From the cell containing the given text, extract its center point as [X, Y] coordinate. 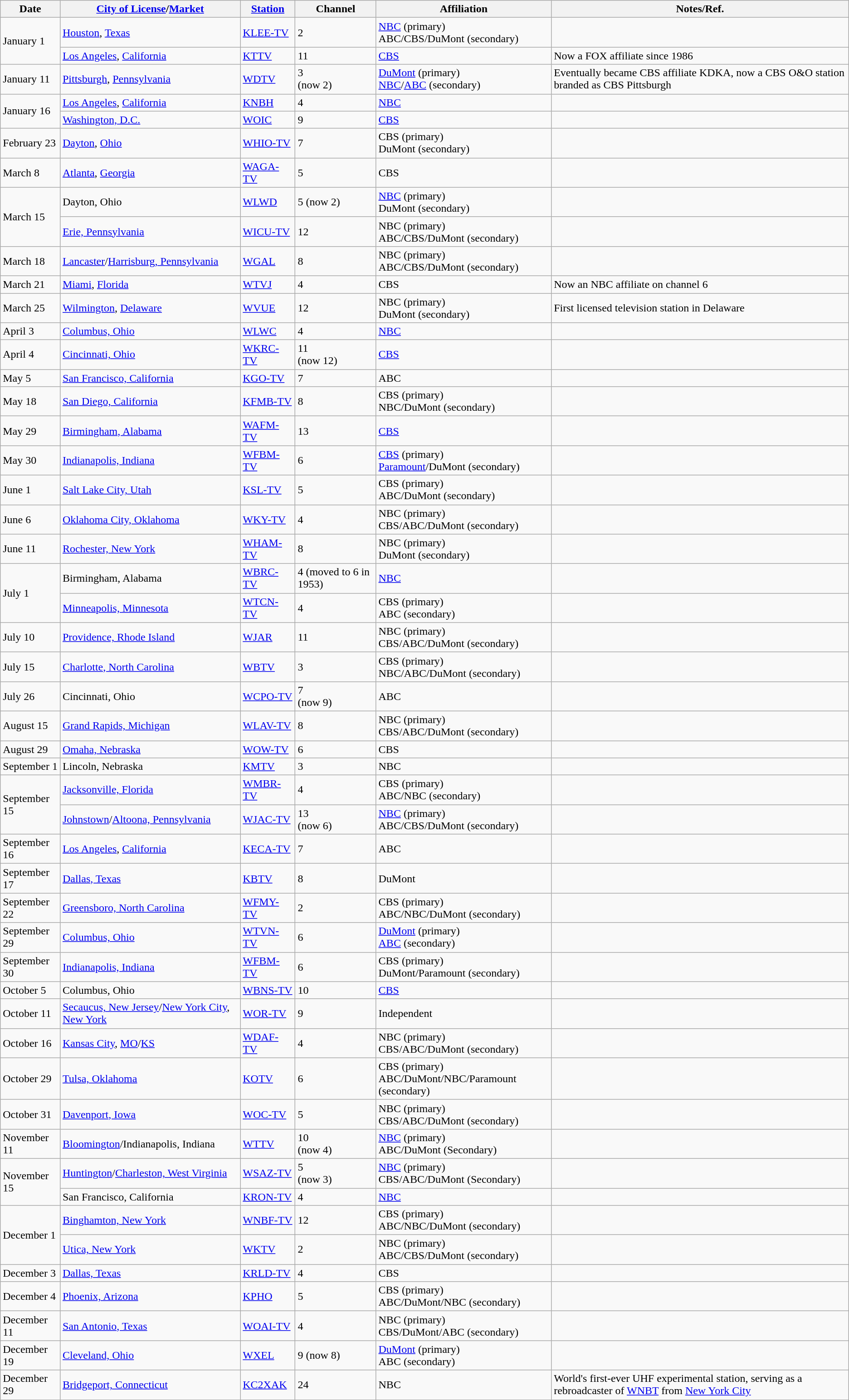
WOR-TV [268, 1014]
December 3 [30, 1273]
Now an NBC affiliate on channel 6 [700, 284]
WBNS-TV [268, 990]
March 18 [30, 261]
Erie, Pennsylvania [150, 231]
WNBF-TV [268, 1220]
December 1 [30, 1235]
December 11 [30, 1326]
October 29 [30, 1079]
June 11 [30, 549]
WAFM-TV [268, 431]
WFMY-TV [268, 908]
NBC (primary) CBS/DuMont/ABC (secondary) [464, 1326]
WVUE [268, 307]
WTTV [268, 1143]
Notes/Ref. [700, 9]
September 1 [30, 767]
WLAV-TV [268, 725]
WJAR [268, 637]
Omaha, Nebraska [150, 749]
March 21 [30, 284]
CBS (primary) DuMont (secondary) [464, 143]
WHAM-TV [268, 549]
DuMont [464, 879]
KPHO [268, 1297]
Oklahoma City, Oklahoma [150, 520]
Cleveland, Ohio [150, 1356]
CBS (primary) Paramount/DuMont (secondary) [464, 461]
11 (now 12) [336, 355]
March 15 [30, 217]
CBS (primary) ABC/DuMont (secondary) [464, 490]
December 4 [30, 1297]
Wilmington, Delaware [150, 307]
Charlotte, North Carolina [150, 666]
KNBH [268, 102]
Kansas City, MO/KS [150, 1043]
January 11 [30, 79]
Grand Rapids, Michigan [150, 725]
September 16 [30, 849]
DuMont (primary) NBC/ABC (secondary) [464, 79]
CBS (primary) ABC (secondary) [464, 608]
WTVJ [268, 284]
WOC-TV [268, 1114]
CBS (primary) NBC/DuMont (secondary) [464, 402]
WKTV [268, 1249]
October 5 [30, 990]
WLWC [268, 331]
CBS (primary) ABC/DuMont/NBC/Paramount (secondary) [464, 1079]
September 15 [30, 805]
First licensed television station in Delaware [700, 307]
October 11 [30, 1014]
Eventually became CBS affiliate KDKA, now a CBS O&O station branded as CBS Pittsburgh [700, 79]
10 [336, 990]
April 3 [30, 331]
September 22 [30, 908]
WTCN-TV [268, 608]
May 5 [30, 378]
January 16 [30, 111]
WSAZ-TV [268, 1173]
October 16 [30, 1043]
June 1 [30, 490]
Pittsburgh, Pennsylvania [150, 79]
KECA-TV [268, 849]
Bridgeport, Connecticut [150, 1385]
KC2XAK [268, 1385]
Utica, New York [150, 1249]
WDTV [268, 79]
WMBR-TV [268, 790]
WGAL [268, 261]
WHIO-TV [268, 143]
Providence, Rhode Island [150, 637]
May 30 [30, 461]
NBC (primary) ABC/DuMont (Secondary) [464, 1143]
KGO-TV [268, 378]
July 10 [30, 637]
Date [30, 9]
WTVN-TV [268, 938]
City of License/Market [150, 9]
5 (now 3) [336, 1173]
Phoenix, Arizona [150, 1297]
CBS (primary) ABC/NBC (secondary) [464, 790]
September 30 [30, 967]
Bloomington/Indianapolis, Indiana [150, 1143]
KOTV [268, 1079]
Davenport, Iowa [150, 1114]
San Antonio, Texas [150, 1326]
Affiliation [464, 9]
KMTV [268, 767]
Lincoln, Nebraska [150, 767]
August 29 [30, 749]
CBS (primary) NBC/ABC/DuMont (secondary) [464, 666]
NBC (primary) CBS/ABC/DuMont (Secondary) [464, 1173]
January 1 [30, 41]
Independent [464, 1014]
WKY-TV [268, 520]
KFMB-TV [268, 402]
3 (now 2) [336, 79]
Station [268, 9]
December 19 [30, 1356]
Minneapolis, Minnesota [150, 608]
KRON-TV [268, 1196]
WDAF-TV [268, 1043]
KRLD-TV [268, 1273]
KTTV [268, 56]
Now a FOX affiliate since 1986 [700, 56]
July 15 [30, 666]
13 (now 6) [336, 820]
WBRC-TV [268, 578]
Huntington/Charleston, West Virginia [150, 1173]
WICU-TV [268, 231]
Channel [336, 9]
CBS (primary) ABC/DuMont/NBC (secondary) [464, 1297]
June 6 [30, 520]
9 (now 8) [336, 1356]
February 23 [30, 143]
WAGA-TV [268, 172]
November 11 [30, 1143]
Atlanta, Georgia [150, 172]
24 [336, 1385]
Salt Lake City, Utah [150, 490]
WCPO-TV [268, 696]
March 8 [30, 172]
CBS (primary) DuMont/Paramount (secondary) [464, 967]
May 29 [30, 431]
Secaucus, New Jersey/New York City, New York [150, 1014]
Washington, D.C. [150, 120]
10 (now 4) [336, 1143]
July 1 [30, 593]
13 [336, 431]
July 26 [30, 696]
Rochester, New York [150, 549]
August 15 [30, 725]
WOAI-TV [268, 1326]
May 18 [30, 402]
March 25 [30, 307]
KSL-TV [268, 490]
Houston, Texas [150, 33]
April 4 [30, 355]
5 (now 2) [336, 202]
October 31 [30, 1114]
WOIC [268, 120]
KBTV [268, 879]
Tulsa, Oklahoma [150, 1079]
World's first-ever UHF experimental station, serving as a rebroadcaster of WNBT from New York City [700, 1385]
WBTV [268, 666]
WOW-TV [268, 749]
Jacksonville, Florida [150, 790]
Greensboro, North Carolina [150, 908]
November 15 [30, 1181]
WJAC-TV [268, 820]
Lancaster/Harrisburg, Pennsylvania [150, 261]
Binghamton, New York [150, 1220]
WKRC-TV [268, 355]
Miami, Florida [150, 284]
Johnstown/Altoona, Pennsylvania [150, 820]
7 (now 9) [336, 696]
December 29 [30, 1385]
WXEL [268, 1356]
San Diego, California [150, 402]
September 29 [30, 938]
KLEE-TV [268, 33]
September 17 [30, 879]
4 (moved to 6 in 1953) [336, 578]
WLWD [268, 202]
